From the cell containing the given text, extract its center point as [x, y] coordinate. 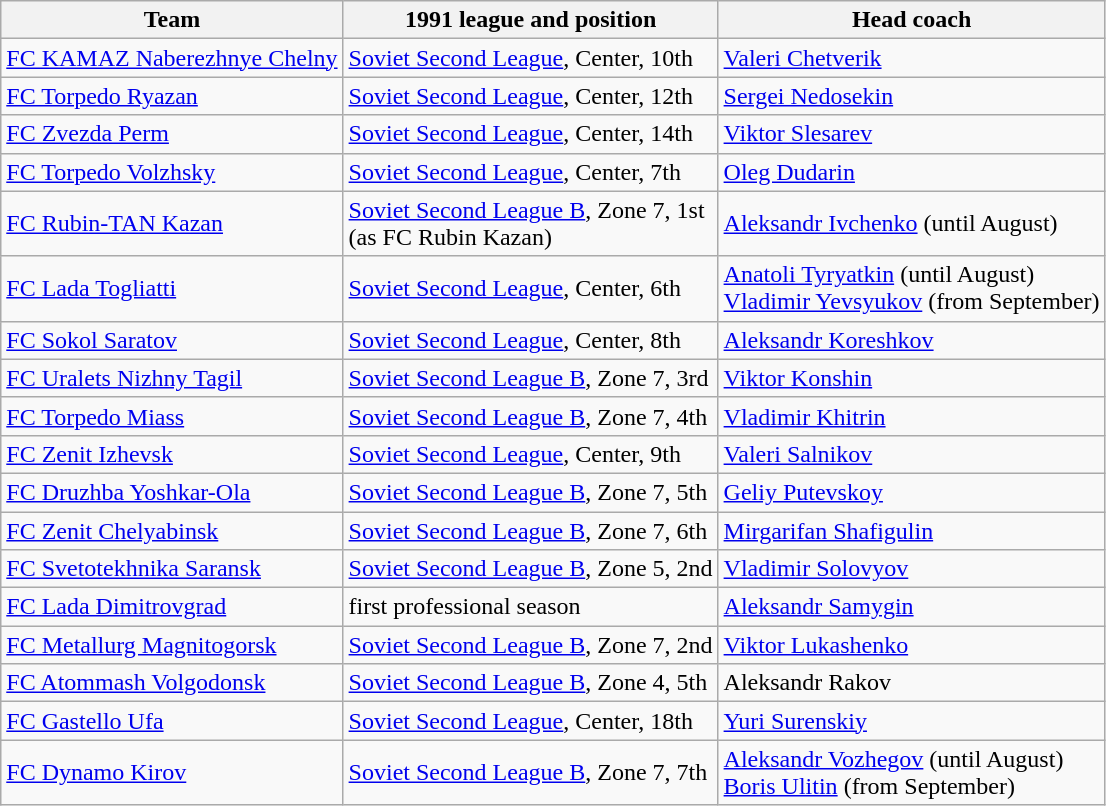
Valeri Chetverik [912, 58]
Anatoli Tyryatkin (until August)Vladimir Yevsyukov (from September) [912, 288]
Soviet Second League B, Zone 5, 2nd [530, 569]
Head coach [912, 20]
Soviet Second League B, Zone 7, 2nd [530, 645]
Soviet Second League, Center, 8th [530, 340]
Aleksandr Ivchenko (until August) [912, 224]
FC Dynamo Kirov [172, 772]
FC Lada Togliatti [172, 288]
Soviet Second League B, Zone 7, 4th [530, 416]
Aleksandr Samygin [912, 607]
Soviet Second League B, Zone 7, 6th [530, 531]
Soviet Second League B, Zone 7, 1st(as FC Rubin Kazan) [530, 224]
Aleksandr Rakov [912, 683]
Soviet Second League, Center, 14th [530, 134]
Soviet Second League B, Zone 4, 5th [530, 683]
Viktor Konshin [912, 378]
FC Torpedo Ryazan [172, 96]
Oleg Dudarin [912, 172]
FC Torpedo Miass [172, 416]
FC Uralets Nizhny Tagil [172, 378]
Soviet Second League, Center, 6th [530, 288]
Soviet Second League B, Zone 7, 5th [530, 492]
1991 league and position [530, 20]
Soviet Second League, Center, 10th [530, 58]
FC Zvezda Perm [172, 134]
Soviet Second League, Center, 18th [530, 721]
FC Svetotekhnika Saransk [172, 569]
Viktor Lukashenko [912, 645]
Sergei Nedosekin [912, 96]
Soviet Second League B, Zone 7, 7th [530, 772]
FC Zenit Izhevsk [172, 454]
Mirgarifan Shafigulin [912, 531]
FC Atommash Volgodonsk [172, 683]
Valeri Salnikov [912, 454]
Team [172, 20]
FC Lada Dimitrovgrad [172, 607]
Yuri Surenskiy [912, 721]
FC Torpedo Volzhsky [172, 172]
Soviet Second League, Center, 7th [530, 172]
FC Zenit Chelyabinsk [172, 531]
FC Druzhba Yoshkar-Ola [172, 492]
Viktor Slesarev [912, 134]
Aleksandr Vozhegov (until August)Boris Ulitin (from September) [912, 772]
Vladimir Solovyov [912, 569]
first professional season [530, 607]
Soviet Second League, Center, 9th [530, 454]
FC Rubin-TAN Kazan [172, 224]
FC Sokol Saratov [172, 340]
Vladimir Khitrin [912, 416]
Geliy Putevskoy [912, 492]
Aleksandr Koreshkov [912, 340]
FC Gastello Ufa [172, 721]
FC KAMAZ Naberezhnye Chelny [172, 58]
Soviet Second League, Center, 12th [530, 96]
FC Metallurg Magnitogorsk [172, 645]
Soviet Second League B, Zone 7, 3rd [530, 378]
